Identify which cell holds the provided text, then report its (x, y) central coordinate. 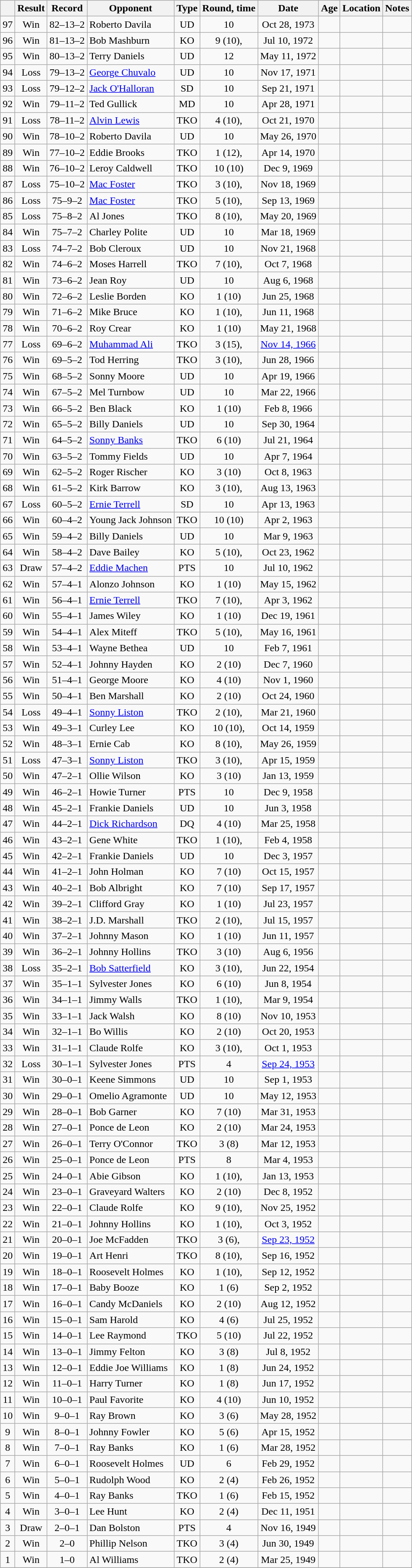
57–4–1 (67, 584)
68–5–2 (67, 376)
27 (8, 1144)
Jun 28, 1966 (288, 360)
18–0–1 (67, 1272)
31 (8, 1080)
14 (8, 1352)
George Moore (130, 680)
Mar 9, 1954 (288, 1000)
Jun 22, 1954 (288, 968)
Apr 28, 1971 (288, 104)
Lee Raymond (130, 1336)
May 12, 1953 (288, 1096)
Aug 6, 1956 (288, 952)
1 (8, 1560)
James Wiley (130, 616)
May 26, 1959 (288, 744)
Notes (397, 8)
May 11, 1972 (288, 56)
Eddie Joe Williams (130, 1368)
Sep 1, 1953 (288, 1080)
13–0–1 (67, 1352)
Sep 24, 1953 (288, 1064)
29–0–1 (67, 1096)
25 (8, 1176)
42–2–1 (67, 856)
7–0–1 (67, 1447)
Apr 14, 1970 (288, 152)
60–4–2 (67, 520)
4 (6) (229, 1320)
Aug 12, 1952 (288, 1304)
Oct 7, 1968 (288, 264)
90 (8, 136)
Ben Black (130, 408)
81–13–2 (67, 40)
61–5–2 (67, 488)
27–0–1 (67, 1128)
62 (8, 584)
62–5–2 (67, 472)
86 (8, 200)
Oct 1, 1953 (288, 1048)
26–0–1 (67, 1144)
30–0–1 (67, 1080)
22 (8, 1224)
Mar 25, 1958 (288, 824)
Sep 2, 1952 (288, 1288)
Feb 15, 1952 (288, 1496)
45 (8, 856)
48–3–1 (67, 744)
2–0–1 (67, 1528)
79–11–2 (67, 104)
Baby Booze (130, 1288)
75–8–2 (67, 216)
94 (8, 72)
Oct 28, 1973 (288, 24)
Jun 11, 1957 (288, 936)
Alonzo Johnson (130, 584)
88 (8, 168)
63–5–2 (67, 456)
58 (8, 648)
Bo Willis (130, 1032)
Jan 13, 1953 (288, 1176)
46–2–1 (67, 792)
Ernie Cab (130, 744)
3 (4) (229, 1544)
24 (8, 1192)
75 (8, 376)
35–2–1 (67, 968)
72 (8, 424)
52–4–1 (67, 664)
95 (8, 56)
George Chuvalo (130, 72)
76 (8, 360)
Result (31, 8)
Keene Simmons (130, 1080)
37–2–1 (67, 936)
42 (8, 904)
Type (187, 8)
Eddie Brooks (130, 152)
Dec 3, 1957 (288, 856)
49–4–1 (67, 712)
Young Jack Johnson (130, 520)
80–13–2 (67, 56)
24–0–1 (67, 1176)
15 (8, 1336)
Nov 16, 1949 (288, 1528)
13 (8, 1368)
Sonny Banks (130, 440)
11 (8, 1400)
10 (10), (229, 728)
74–6–2 (67, 264)
44–2–1 (67, 824)
71–6–2 (67, 312)
Muhammad Ali (130, 344)
35 (8, 1016)
53–4–1 (67, 648)
44 (8, 872)
96 (8, 40)
8 (10) (229, 1016)
Rudolph Wood (130, 1479)
54 (8, 712)
Aug 13, 1963 (288, 488)
37 (8, 984)
Jean Roy (130, 280)
74–7–2 (67, 248)
Dec 7, 1960 (288, 664)
23–0–1 (67, 1192)
47–2–1 (67, 776)
Oct 14, 1959 (288, 728)
63 (8, 568)
Jul 22, 1952 (288, 1336)
Bob Mashburn (130, 40)
65 (8, 536)
Dec 9, 1969 (288, 168)
Mar 24, 1953 (288, 1128)
75–7–2 (67, 232)
DQ (187, 824)
Dec 19, 1961 (288, 616)
40 (8, 936)
May 20, 1969 (288, 216)
Mar 18, 1969 (288, 232)
Sonny Moore (130, 376)
Apr 3, 1962 (288, 600)
Sep 30, 1964 (288, 424)
46 (8, 840)
5 (10) (229, 1336)
9 (8, 1431)
50–4–1 (67, 696)
Jimmy Walls (130, 1000)
Sep 17, 1957 (288, 888)
Jun 10, 1952 (288, 1400)
78–11–2 (67, 120)
34–1–1 (67, 1000)
60–5–2 (67, 504)
Sep 21, 1971 (288, 88)
Roy Crear (130, 328)
12–0–1 (67, 1368)
Bob Garner (130, 1112)
19–0–1 (67, 1256)
Oct 8, 1963 (288, 472)
55 (8, 696)
5–0–1 (67, 1479)
3 (6) (229, 1415)
Bob Albright (130, 888)
Wayne Bethea (130, 648)
3 (15), (229, 344)
61 (8, 600)
May 16, 1961 (288, 632)
Jul 23, 1957 (288, 904)
41–2–1 (67, 872)
53 (8, 728)
Jul 8, 1952 (288, 1352)
75–10–2 (67, 184)
71 (8, 440)
59 (8, 632)
79 (8, 312)
Jan 13, 1959 (288, 776)
32–1–1 (67, 1032)
38–2–1 (67, 920)
39 (8, 952)
Nov 1, 1960 (288, 680)
33–1–1 (67, 1016)
11–0–1 (67, 1384)
55–4–1 (67, 616)
Ben Marshall (130, 696)
1–0 (67, 1560)
78 (8, 328)
Sep 23, 1952 (288, 1240)
39–2–1 (67, 904)
Jun 3, 1958 (288, 808)
Mar 25, 1949 (288, 1560)
Jul 25, 1952 (288, 1320)
5 (6) (229, 1431)
Eddie Machen (130, 568)
Feb 8, 1966 (288, 408)
Apr 15, 1952 (288, 1431)
58–4–2 (67, 552)
73–6–2 (67, 280)
Jimmy Felton (130, 1352)
43 (8, 888)
60 (8, 616)
MD (187, 104)
Record (67, 8)
J.D. Marshall (130, 920)
76–10–2 (67, 168)
Mar 28, 1952 (288, 1447)
Candy McDaniels (130, 1304)
Mar 31, 1953 (288, 1112)
68 (8, 488)
23 (8, 1208)
Oct 3, 1952 (288, 1224)
38 (8, 968)
2–0 (67, 1544)
Sep 12, 1952 (288, 1272)
56–4–1 (67, 600)
Jul 21, 1964 (288, 440)
Dec 9, 1958 (288, 792)
Mar 21, 1960 (288, 712)
Nov 25, 1952 (288, 1208)
Johnny Hayden (130, 664)
91 (8, 120)
Sep 13, 1969 (288, 200)
Feb 7, 1961 (288, 648)
16–0–1 (67, 1304)
48 (8, 808)
Date (288, 8)
Phillip Nelson (130, 1544)
Dick Richardson (130, 824)
Apr 13, 1963 (288, 504)
89 (8, 152)
Ted Gullick (130, 104)
Leslie Borden (130, 296)
16 (8, 1320)
John Holman (130, 872)
Dec 11, 1951 (288, 1512)
Harry Turner (130, 1384)
Graveyard Walters (130, 1192)
17 (8, 1304)
67–5–2 (67, 392)
Curley Lee (130, 728)
Terry Daniels (130, 56)
May 28, 1952 (288, 1415)
Location (362, 8)
4 (10), (229, 120)
18 (8, 1288)
28–0–1 (67, 1112)
81 (8, 280)
Feb 4, 1958 (288, 840)
Oct 15, 1957 (288, 872)
57–4–2 (67, 568)
Alvin Lewis (130, 120)
Apr 15, 1959 (288, 760)
52 (8, 744)
Ollie Wilson (130, 776)
74 (8, 392)
Age (329, 8)
57 (8, 664)
Jun 30, 1949 (288, 1544)
50 (8, 776)
Tod Herring (130, 360)
36 (8, 1000)
Apr 2, 1963 (288, 520)
Moses Harrell (130, 264)
66–5–2 (67, 408)
33 (8, 1048)
Round, time (229, 8)
64 (8, 552)
69–6–2 (67, 344)
Nov 10, 1953 (288, 1016)
Nov 14, 1966 (288, 344)
May 21, 1968 (288, 328)
92 (8, 104)
9–0–1 (67, 1415)
14–0–1 (67, 1336)
15–0–1 (67, 1320)
72–6–2 (67, 296)
4–0–1 (67, 1496)
47–3–1 (67, 760)
3 (6), (229, 1240)
30–1–1 (67, 1064)
85 (8, 216)
May 15, 1962 (288, 584)
97 (8, 24)
Roger Rischer (130, 472)
49–3–1 (67, 728)
Joe McFadden (130, 1240)
22–0–1 (67, 1208)
73 (8, 408)
Aug 6, 1968 (288, 280)
Charley Polite (130, 232)
Mel Turnbow (130, 392)
77 (8, 344)
54–4–1 (67, 632)
Al Jones (130, 216)
Terry O'Connor (130, 1144)
Jul 10, 1962 (288, 568)
Leroy Caldwell (130, 168)
69–5–2 (67, 360)
Jul 10, 1972 (288, 40)
21–0–1 (67, 1224)
19 (8, 1272)
26 (8, 1160)
51 (8, 760)
70–6–2 (67, 328)
1 (12), (229, 152)
Jun 25, 1968 (288, 296)
Kirk Barrow (130, 488)
82–13–2 (67, 24)
59–4–2 (67, 536)
79–13–2 (67, 72)
Al Williams (130, 1560)
49 (8, 792)
Mike Bruce (130, 312)
83 (8, 248)
79–12–2 (67, 88)
20 (8, 1256)
Dave Bailey (130, 552)
40–2–1 (67, 888)
Oct 21, 1970 (288, 120)
Abie Gibson (130, 1176)
Alex Miteff (130, 632)
87 (8, 184)
32 (8, 1064)
Tommy Fields (130, 456)
Jack Walsh (130, 1016)
Nov 18, 1969 (288, 184)
70 (8, 456)
64–5–2 (67, 440)
Dec 8, 1952 (288, 1192)
8–0–1 (67, 1431)
30 (8, 1096)
Gene White (130, 840)
3 (8, 1528)
67 (8, 504)
Omelio Agramonte (130, 1096)
Mar 4, 1953 (288, 1160)
2 (8, 1544)
Howie Turner (130, 792)
35–1–1 (67, 984)
45–2–1 (67, 808)
Oct 23, 1962 (288, 552)
Feb 26, 1952 (288, 1479)
Mar 12, 1953 (288, 1144)
82 (8, 264)
Jun 24, 1952 (288, 1368)
29 (8, 1112)
10–0–1 (67, 1400)
6–0–1 (67, 1463)
93 (8, 88)
Ray Brown (130, 1415)
7 (8, 1463)
Nov 17, 1971 (288, 72)
Nov 21, 1968 (288, 248)
Oct 20, 1953 (288, 1032)
Jul 15, 1957 (288, 920)
Oct 24, 1960 (288, 696)
Dan Bolston (130, 1528)
Bob Cleroux (130, 248)
65–5–2 (67, 424)
Apr 19, 1966 (288, 376)
Mar 9, 1963 (288, 536)
5 (8, 1496)
20–0–1 (67, 1240)
Opponent (130, 8)
28 (8, 1128)
56 (8, 680)
31–1–1 (67, 1048)
May 26, 1970 (288, 136)
Mar 22, 1966 (288, 392)
69 (8, 472)
Apr 7, 1964 (288, 456)
51–4–1 (67, 680)
Feb 29, 1952 (288, 1463)
43–2–1 (67, 840)
Jack O'Halloran (130, 88)
78–10–2 (67, 136)
Sam Harold (130, 1320)
41 (8, 920)
66 (8, 520)
Sep 16, 1952 (288, 1256)
25–0–1 (67, 1160)
Bob Satterfield (130, 968)
Jun 8, 1954 (288, 984)
Clifford Gray (130, 904)
Paul Favorite (130, 1400)
3–0–1 (67, 1512)
Jun 17, 1952 (288, 1384)
Art Henri (130, 1256)
77–10–2 (67, 152)
17–0–1 (67, 1288)
47 (8, 824)
75–9–2 (67, 200)
Jun 11, 1968 (288, 312)
36–2–1 (67, 952)
Johnny Mason (130, 936)
80 (8, 296)
21 (8, 1240)
Lee Hunt (130, 1512)
84 (8, 232)
34 (8, 1032)
Johnny Fowler (130, 1431)
